For the text-containing cell, return its midpoint in [X, Y] coordinate format. 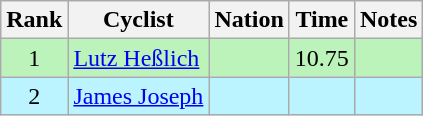
1 [34, 58]
Notes [388, 20]
Lutz Heßlich [138, 58]
Nation [249, 20]
Cyclist [138, 20]
2 [34, 96]
Time [322, 20]
10.75 [322, 58]
Rank [34, 20]
James Joseph [138, 96]
